Search for the cell housing the specified text and yield its [x, y] center coordinate. 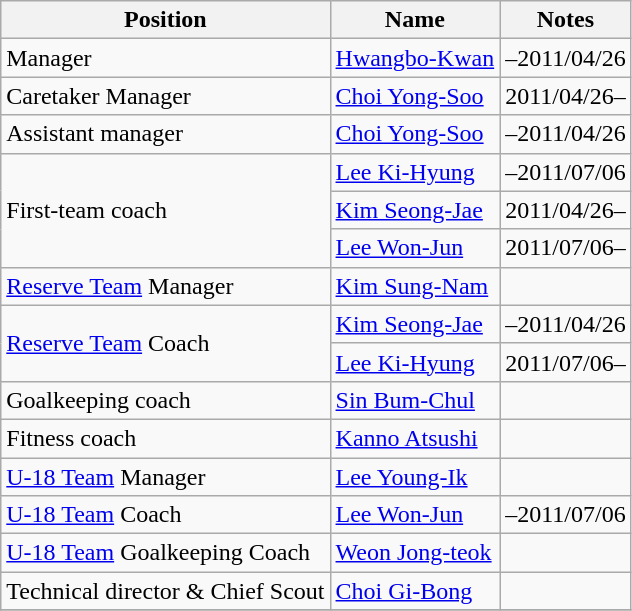
U-18 Team Coach [166, 515]
Fitness coach [166, 438]
Technical director & Chief Scout [166, 591]
Hwangbo-Kwan [415, 58]
Kanno Atsushi [415, 438]
Position [166, 20]
Caretaker Manager [166, 96]
Manager [166, 58]
Reserve Team Coach [166, 343]
Reserve Team Manager [166, 286]
Lee Young-Ik [415, 477]
U-18 Team Goalkeeping Coach [166, 553]
First-team coach [166, 210]
Notes [566, 20]
Sin Bum-Chul [415, 400]
Goalkeeping coach [166, 400]
Choi Gi-Bong [415, 591]
U-18 Team Manager [166, 477]
Assistant manager [166, 134]
Kim Sung-Nam [415, 286]
Weon Jong-teok [415, 553]
Name [415, 20]
